Identify which cell holds the provided text, then report its [X, Y] central coordinate. 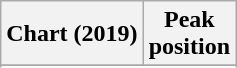
Peakposition [189, 34]
Chart (2019) [72, 34]
